Find where the given text appears and provide that cell's center as [x, y] coordinate. 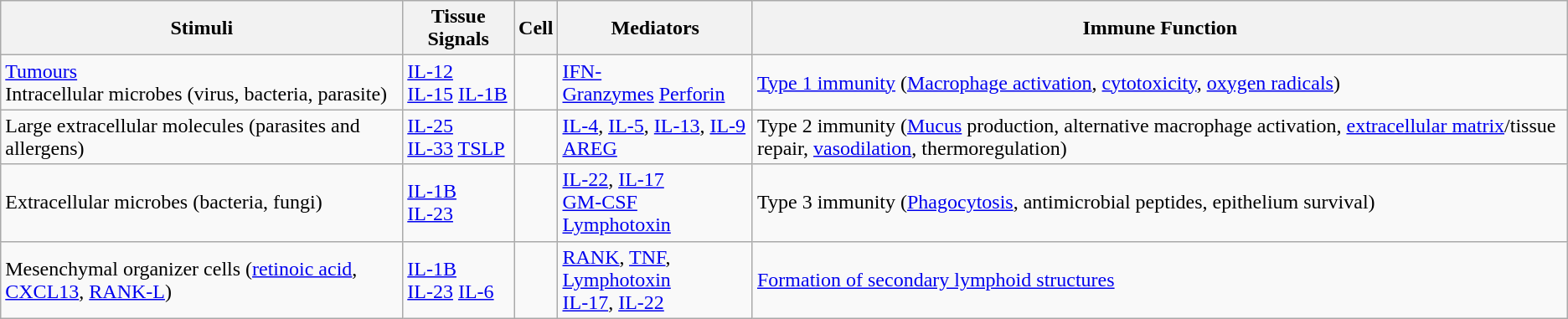
Mediators [655, 28]
IL-1BIL-23 [459, 203]
IFN-Granzymes Perforin [655, 82]
Mesenchymal organizer cells (retinoic acid, CXCL13, RANK-L) [202, 280]
IL-25IL-33 TSLP [459, 137]
Type 1 immunity (Macrophage activation, cytotoxicity, oxygen radicals) [1159, 82]
Large extracellular molecules (parasites and allergens) [202, 137]
Type 3 immunity (Phagocytosis, antimicrobial peptides, epithelium survival) [1159, 203]
IL-1BIL-23 IL-6 [459, 280]
Stimuli [202, 28]
Immune Function [1159, 28]
Type 2 immunity (Mucus production, alternative macrophage activation, extracellular matrix/tissue repair, vasodilation, thermoregulation) [1159, 137]
Formation of secondary lymphoid structures [1159, 280]
Extracellular microbes (bacteria, fungi) [202, 203]
IL-22, IL-17GM-CSF Lymphotoxin [655, 203]
RANK, TNF, LymphotoxinIL-17, IL-22 [655, 280]
TumoursIntracellular microbes (virus, bacteria, parasite) [202, 82]
Cell [536, 28]
IL-4, IL-5, IL-13, IL-9AREG [655, 137]
IL-12IL-15 IL-1B [459, 82]
Tissue Signals [459, 28]
